Determine the [x, y] coordinate at the center of the cell enclosing the given text.  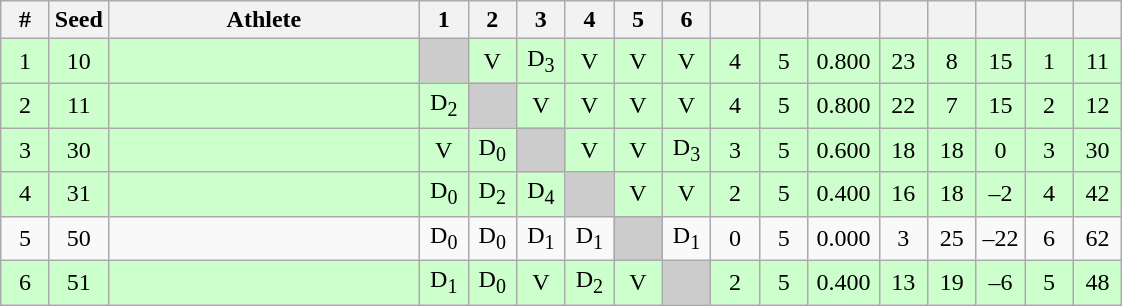
22 [904, 105]
23 [904, 61]
10 [78, 61]
62 [1098, 238]
31 [78, 194]
–2 [1000, 194]
–22 [1000, 238]
D4 [542, 194]
8 [952, 61]
25 [952, 238]
Athlete [264, 20]
50 [78, 238]
51 [78, 283]
42 [1098, 194]
# [26, 20]
13 [904, 283]
7 [952, 105]
Seed [78, 20]
0.000 [844, 238]
48 [1098, 283]
–6 [1000, 283]
0.600 [844, 150]
16 [904, 194]
19 [952, 283]
12 [1098, 105]
